From the cell containing the given text, extract its center point as [x, y] coordinate. 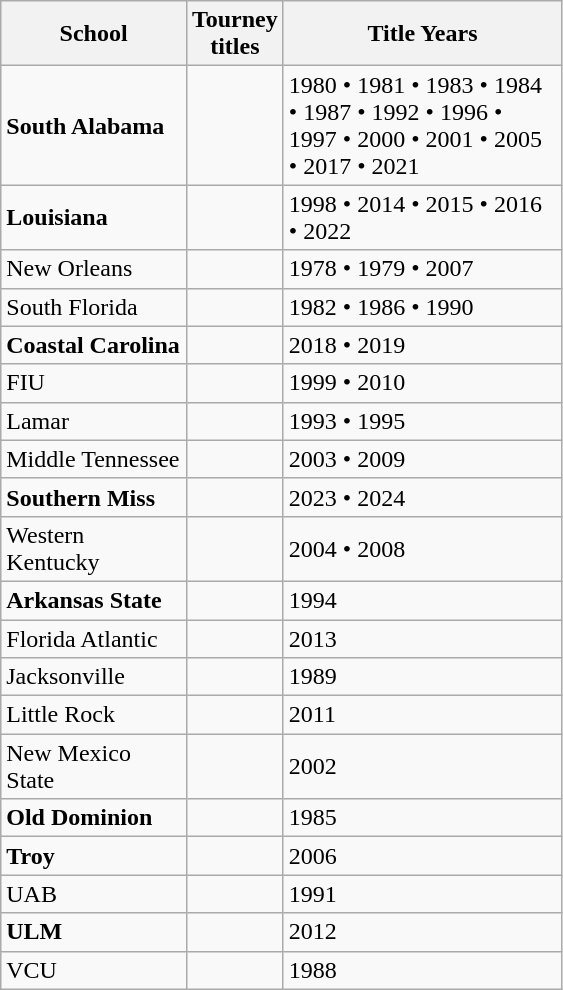
Western Kentucky [94, 548]
1978 • 1979 • 2007 [422, 269]
1998 • 2014 • 2015 • 2016 • 2022 [422, 218]
Coastal Carolina [94, 345]
ULM [94, 932]
1999 • 2010 [422, 383]
South Florida [94, 307]
New Orleans [94, 269]
Southern Miss [94, 497]
UAB [94, 894]
Jacksonville [94, 677]
1989 [422, 677]
Florida Atlantic [94, 639]
South Alabama [94, 126]
Arkansas State [94, 600]
2013 [422, 639]
Lamar [94, 421]
2003 • 2009 [422, 459]
2012 [422, 932]
Old Dominion [94, 818]
1994 [422, 600]
Middle Tennessee [94, 459]
1982 • 1986 • 1990 [422, 307]
1980 • 1981 • 1983 • 1984 • 1987 • 1992 • 1996 • 1997 • 2000 • 2001 • 2005 • 2017 • 2021 [422, 126]
1988 [422, 970]
2004 • 2008 [422, 548]
FIU [94, 383]
Louisiana [94, 218]
1993 • 1995 [422, 421]
1991 [422, 894]
School [94, 34]
2018 • 2019 [422, 345]
VCU [94, 970]
2023 • 2024 [422, 497]
New Mexico State [94, 766]
Tourneytitles [234, 34]
Troy [94, 856]
2011 [422, 715]
1985 [422, 818]
2006 [422, 856]
2002 [422, 766]
Title Years [422, 34]
Little Rock [94, 715]
